Extract the [X, Y] coordinate from the center of the cell holding the provided text.  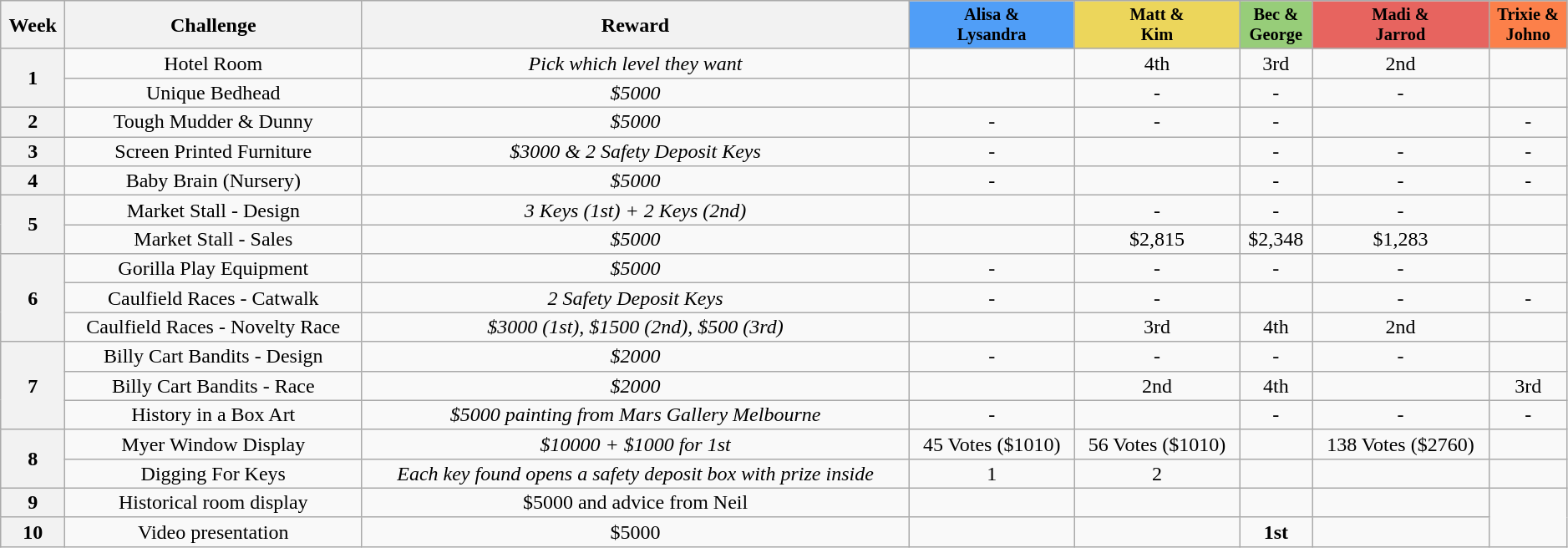
Caulfield Races - Catwalk [214, 297]
Reward [636, 25]
Market Stall - Sales [214, 239]
$3000 (1st), $1500 (2nd), $500 (3rd) [636, 327]
Pick which level they want [636, 63]
Challenge [214, 25]
45 Votes ($1010) [992, 444]
Market Stall - Design [214, 211]
Digging For Keys [214, 473]
Baby Brain (Nursery) [214, 180]
8 [33, 459]
Trixie &Johno [1528, 25]
Week [33, 25]
5 [33, 225]
Video presentation [214, 531]
Alisa &Lysandra [992, 25]
History in a Box Art [214, 414]
Gorilla Play Equipment [214, 269]
9 [33, 503]
Myer Window Display [214, 444]
138 Votes ($2760) [1400, 444]
Matt &Kim [1157, 25]
6 [33, 297]
$1,283 [1400, 239]
1st [1276, 531]
10 [33, 531]
Each key found opens a safety deposit box with prize inside [636, 473]
3 Keys (1st) + 2 Keys (2nd) [636, 211]
Madi &Jarrod [1400, 25]
3 [33, 152]
7 [33, 386]
Unique Bedhead [214, 92]
$5000 painting from Mars Gallery Melbourne [636, 414]
Bec &George [1276, 25]
$10000 + $1000 for 1st [636, 444]
Screen Printed Furniture [214, 152]
$2,348 [1276, 239]
4 [33, 180]
Tough Mudder & Dunny [214, 122]
2 Safety Deposit Keys [636, 297]
Historical room display [214, 503]
Billy Cart Bandits - Design [214, 356]
56 Votes ($1010) [1157, 444]
$5000 and advice from Neil [636, 503]
$3000 & 2 Safety Deposit Keys [636, 152]
$2,815 [1157, 239]
Hotel Room [214, 63]
Billy Cart Bandits - Race [214, 386]
Caulfield Races - Novelty Race [214, 327]
